Locate the cell with the specified text and output its (X, Y) center coordinate. 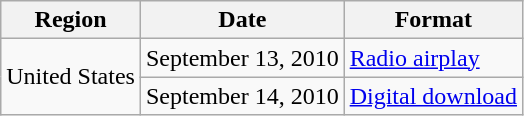
September 13, 2010 (242, 58)
Region (71, 20)
September 14, 2010 (242, 96)
Format (433, 20)
Date (242, 20)
United States (71, 77)
Radio airplay (433, 58)
Digital download (433, 96)
